From the cell containing the given text, extract its center point as (X, Y) coordinate. 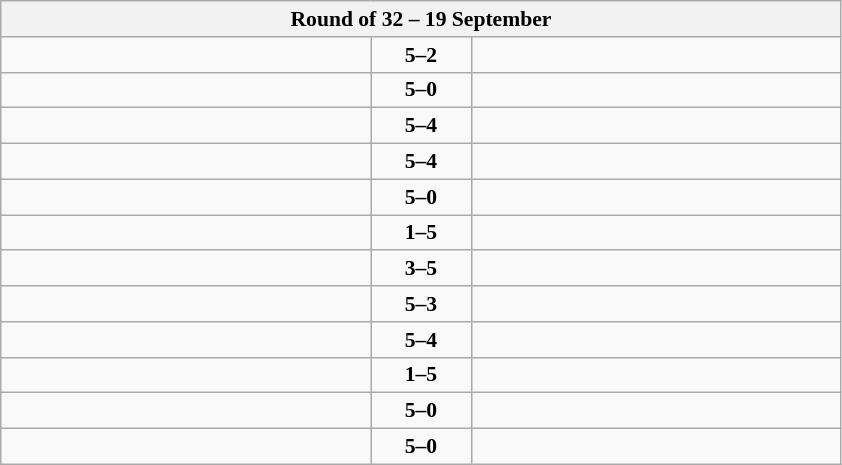
3–5 (421, 269)
Round of 32 – 19 September (421, 19)
5–3 (421, 304)
5–2 (421, 55)
